Locate the cell with the specified text and output its [X, Y] center coordinate. 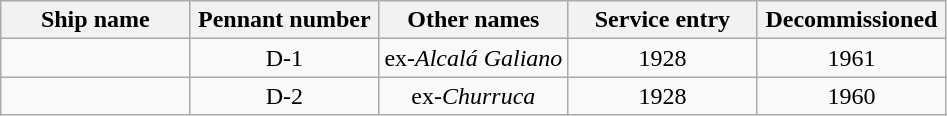
D-1 [284, 58]
1960 [852, 96]
Decommissioned [852, 20]
ex-Churruca [474, 96]
Other names [474, 20]
Service entry [662, 20]
Pennant number [284, 20]
1961 [852, 58]
D-2 [284, 96]
Ship name [96, 20]
ex-Alcalá Galiano [474, 58]
